Determine the (x, y) coordinate at the center of the cell enclosing the given text.  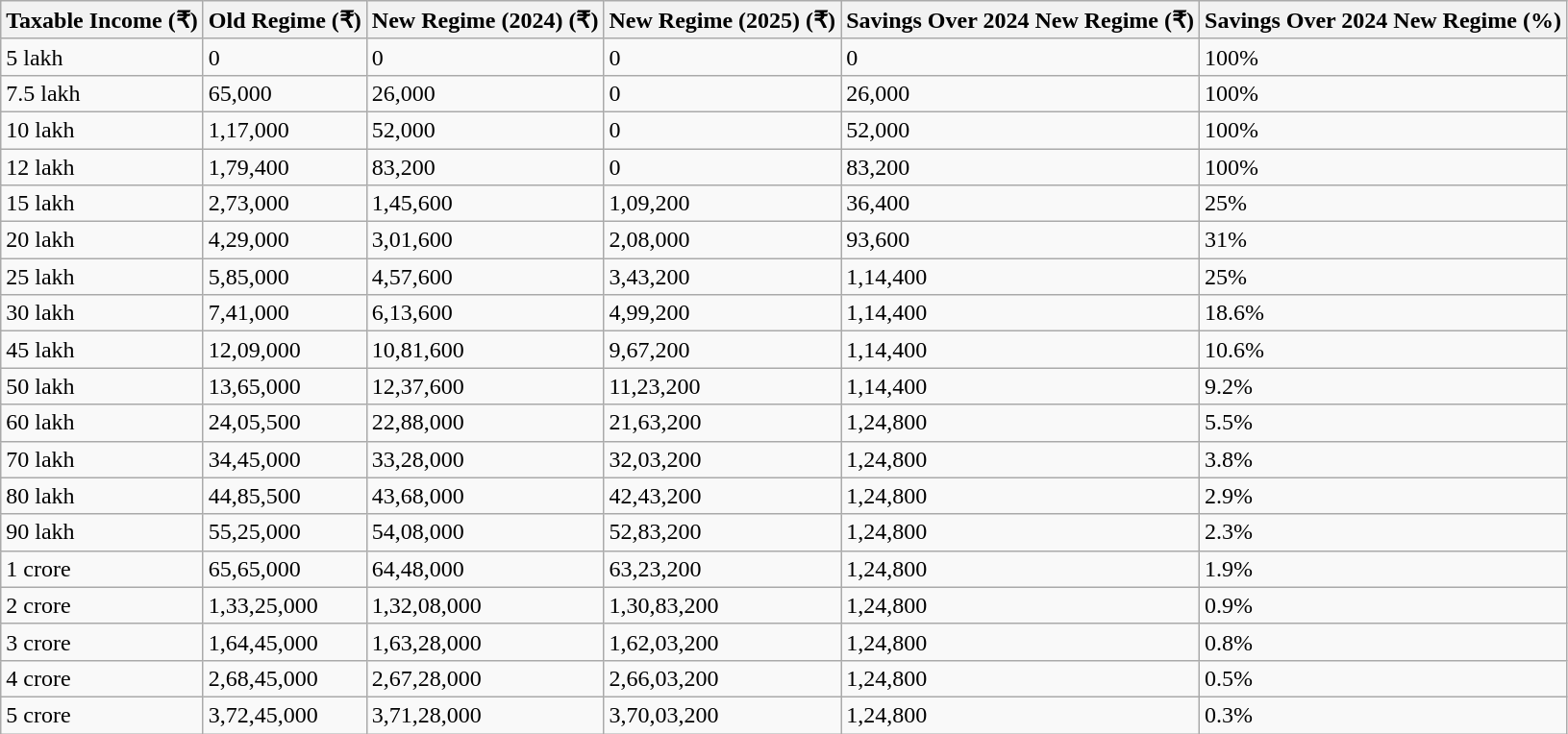
0.9% (1383, 605)
20 lakh (102, 240)
6,13,600 (485, 313)
Old Regime (₹) (285, 20)
42,43,200 (723, 496)
0.5% (1383, 678)
12 lakh (102, 166)
1 crore (102, 569)
9.2% (1383, 386)
1,63,28,000 (485, 642)
4,29,000 (285, 240)
Savings Over 2024 New Regime (%) (1383, 20)
5.5% (1383, 423)
18.6% (1383, 313)
13,65,000 (285, 386)
93,600 (1021, 240)
10.6% (1383, 350)
3,71,28,000 (485, 715)
1,33,25,000 (285, 605)
2 crore (102, 605)
1,30,83,200 (723, 605)
1,64,45,000 (285, 642)
33,28,000 (485, 459)
5 crore (102, 715)
65,65,000 (285, 569)
44,85,500 (285, 496)
4,57,600 (485, 277)
1.9% (1383, 569)
43,68,000 (485, 496)
11,23,200 (723, 386)
7.5 lakh (102, 93)
64,48,000 (485, 569)
2,67,28,000 (485, 678)
2.9% (1383, 496)
4,99,200 (723, 313)
1,09,200 (723, 204)
15 lakh (102, 204)
3.8% (1383, 459)
1,62,03,200 (723, 642)
New Regime (2025) (₹) (723, 20)
30 lakh (102, 313)
1,45,600 (485, 204)
3,01,600 (485, 240)
Taxable Income (₹) (102, 20)
34,45,000 (285, 459)
24,05,500 (285, 423)
3,72,45,000 (285, 715)
54,08,000 (485, 532)
65,000 (285, 93)
7,41,000 (285, 313)
12,37,600 (485, 386)
36,400 (1021, 204)
22,88,000 (485, 423)
21,63,200 (723, 423)
3,70,03,200 (723, 715)
60 lakh (102, 423)
3 crore (102, 642)
New Regime (2024) (₹) (485, 20)
70 lakh (102, 459)
3,43,200 (723, 277)
2,73,000 (285, 204)
2.3% (1383, 532)
5 lakh (102, 57)
10 lakh (102, 130)
45 lakh (102, 350)
9,67,200 (723, 350)
1,79,400 (285, 166)
0.3% (1383, 715)
Savings Over 2024 New Regime (₹) (1021, 20)
80 lakh (102, 496)
63,23,200 (723, 569)
2,66,03,200 (723, 678)
31% (1383, 240)
32,03,200 (723, 459)
12,09,000 (285, 350)
2,68,45,000 (285, 678)
0.8% (1383, 642)
2,08,000 (723, 240)
25 lakh (102, 277)
52,83,200 (723, 532)
4 crore (102, 678)
55,25,000 (285, 532)
10,81,600 (485, 350)
1,17,000 (285, 130)
1,32,08,000 (485, 605)
50 lakh (102, 386)
90 lakh (102, 532)
5,85,000 (285, 277)
